Return [x, y] of the center of cell containing provided text 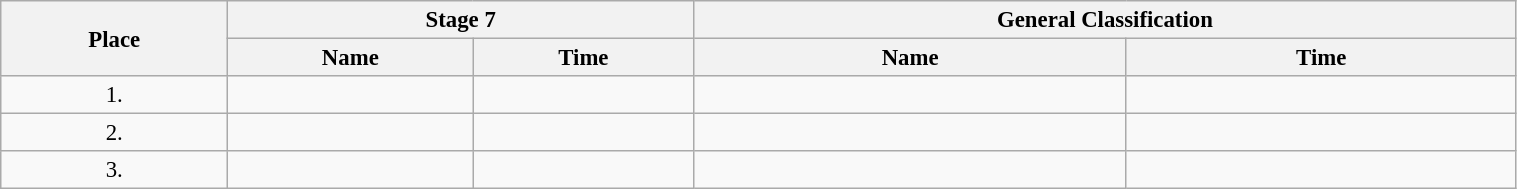
Stage 7 [461, 20]
1. [114, 95]
3. [114, 170]
2. [114, 133]
General Classification [1105, 20]
Place [114, 38]
